Return the [X, Y] coordinate for the center point of the cell that contains the specified text.  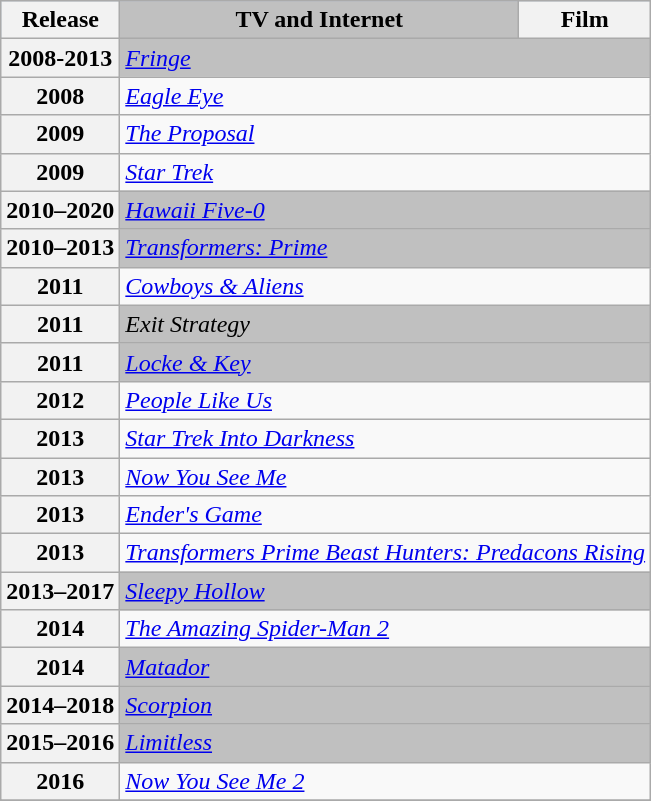
Release [60, 20]
2013–2017 [60, 591]
2008-2013 [60, 58]
Matador [386, 667]
Ender's Game [386, 515]
Locke & Key [386, 362]
Star Trek [386, 172]
Now You See Me 2 [386, 781]
2015–2016 [60, 743]
Limitless [386, 743]
Scorpion [386, 705]
Star Trek Into Darkness [386, 438]
The Proposal [386, 134]
2008 [60, 96]
Transformers: Prime [386, 248]
TV and Internet [320, 20]
Fringe [386, 58]
Transformers Prime Beast Hunters: Predacons Rising [386, 553]
2012 [60, 400]
2010–2013 [60, 248]
Eagle Eye [386, 96]
2010–2020 [60, 210]
Sleepy Hollow [386, 591]
Cowboys & Aliens [386, 286]
2014–2018 [60, 705]
People Like Us [386, 400]
The Amazing Spider-Man 2 [386, 629]
Exit Strategy [386, 324]
Now You See Me [386, 477]
Hawaii Five-0 [386, 210]
2016 [60, 781]
Film [585, 20]
